Return the [X, Y] coordinate for the center point of the cell that contains the specified text.  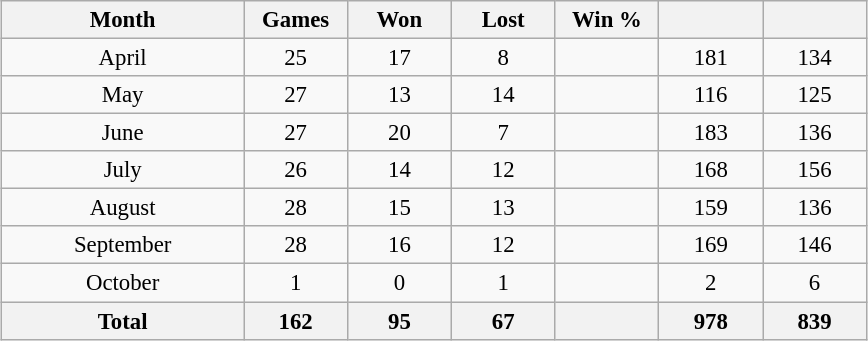
2 [711, 283]
May [123, 95]
125 [815, 95]
16 [399, 245]
Month [123, 20]
169 [711, 245]
July [123, 170]
181 [711, 58]
17 [399, 58]
25 [296, 58]
Win % [607, 20]
95 [399, 321]
0 [399, 283]
67 [503, 321]
978 [711, 321]
159 [711, 208]
August [123, 208]
839 [815, 321]
October [123, 283]
Lost [503, 20]
116 [711, 95]
Won [399, 20]
162 [296, 321]
183 [711, 133]
September [123, 245]
7 [503, 133]
June [123, 133]
146 [815, 245]
26 [296, 170]
20 [399, 133]
Games [296, 20]
134 [815, 58]
8 [503, 58]
6 [815, 283]
Total [123, 321]
168 [711, 170]
156 [815, 170]
15 [399, 208]
April [123, 58]
